Return [x, y] of the center of cell containing provided text 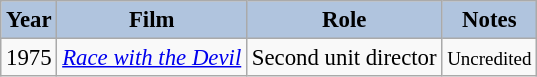
Notes [490, 20]
Film [152, 20]
Uncredited [490, 58]
Role [344, 20]
Second unit director [344, 58]
Race with the Devil [152, 58]
Year [29, 20]
1975 [29, 58]
